Detect which cell encompasses the target text, then output its (X, Y) center coordinate. 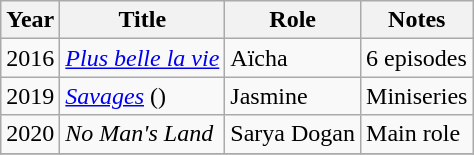
Sarya Dogan (293, 134)
6 episodes (417, 58)
Role (293, 20)
2020 (30, 134)
Plus belle la vie (142, 58)
Jasmine (293, 96)
2016 (30, 58)
2019 (30, 96)
Title (142, 20)
Year (30, 20)
Notes (417, 20)
Aïcha (293, 58)
Miniseries (417, 96)
No Man's Land (142, 134)
Main role (417, 134)
Savages () (142, 96)
